Output the (x, y) coordinate of the center of the cell containing the given text.  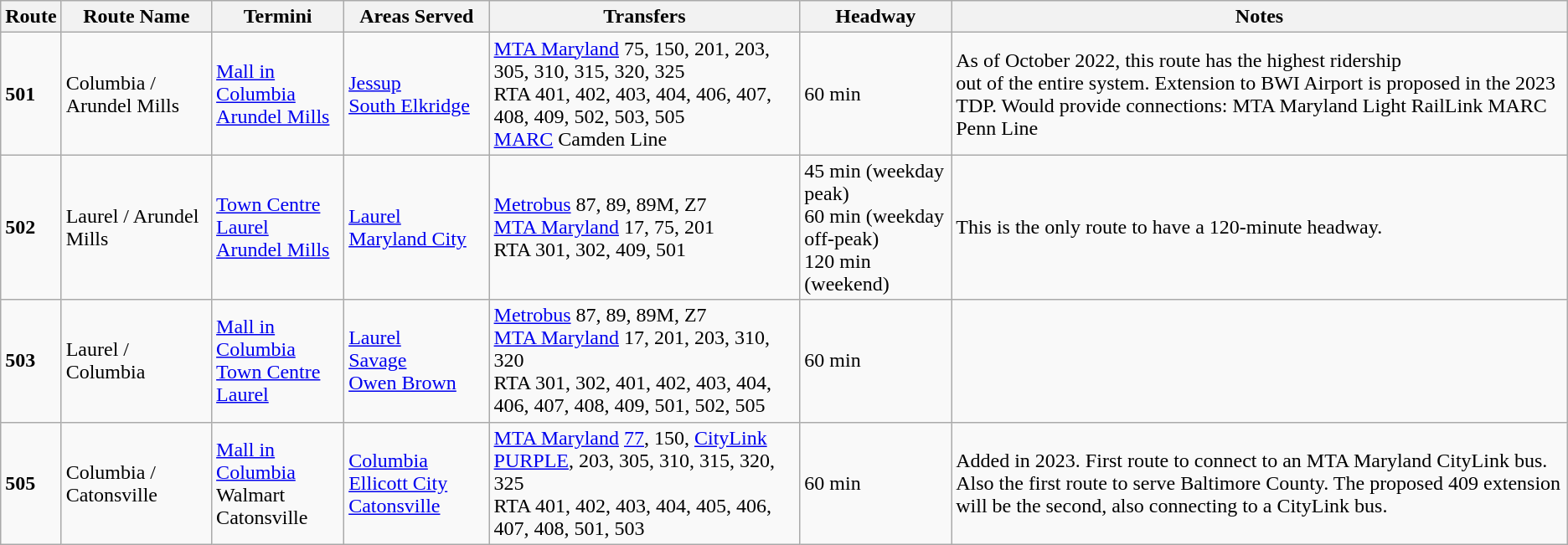
Laurel / Arundel Mills (136, 228)
Columbia / Catonsville (136, 483)
This is the only route to have a 120-minute headway. (1260, 228)
Transfers (645, 17)
45 min (weekday peak)60 min (weekday off-peak)120 min (weekend) (876, 228)
Termini (278, 17)
Route (31, 17)
Laurel / Columbia (136, 361)
LaurelMaryland City (417, 228)
Route Name (136, 17)
Metrobus 87, 89, 89M, Z7MTA Maryland 17, 75, 201RTA 301, 302, 409, 501 (645, 228)
MTA Maryland 75, 150, 201, 203, 305, 310, 315, 320, 325RTA 401, 402, 403, 404, 406, 407, 408, 409, 502, 503, 505MARC Camden Line (645, 94)
502 (31, 228)
Areas Served (417, 17)
JessupSouth Elkridge (417, 94)
Mall in ColumbiaWalmart Catonsville (278, 483)
503 (31, 361)
Mall in ColumbiaTown Centre Laurel (278, 361)
LaurelSavageOwen Brown (417, 361)
Headway (876, 17)
505 (31, 483)
Town Centre LaurelArundel Mills (278, 228)
Notes (1260, 17)
MTA Maryland 77, 150, CityLink PURPLE, 203, 305, 310, 315, 320, 325RTA 401, 402, 403, 404, 405, 406, 407, 408, 501, 503 (645, 483)
501 (31, 94)
Mall in ColumbiaArundel Mills (278, 94)
ColumbiaEllicott City Catonsville (417, 483)
Columbia / Arundel Mills (136, 94)
Metrobus 87, 89, 89M, Z7MTA Maryland 17, 201, 203, 310, 320RTA 301, 302, 401, 402, 403, 404, 406, 407, 408, 409, 501, 502, 505 (645, 361)
